Determine the [x, y] coordinate at the center of the cell enclosing the given text.  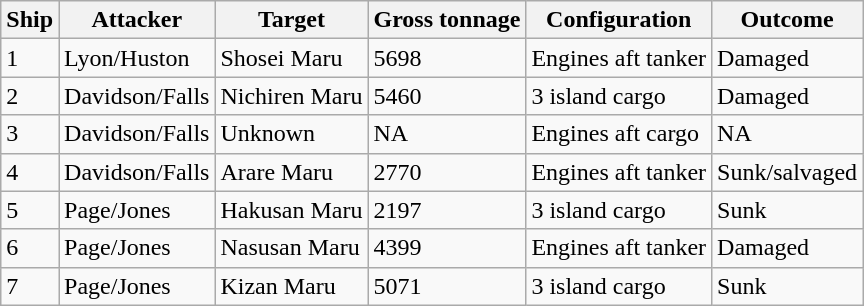
Ship [30, 20]
7 [30, 286]
Hakusan Maru [292, 210]
Configuration [619, 20]
1 [30, 58]
5698 [447, 58]
Unknown [292, 134]
5460 [447, 96]
Gross tonnage [447, 20]
2770 [447, 172]
5 [30, 210]
Sunk/salvaged [788, 172]
Engines aft cargo [619, 134]
4399 [447, 248]
Shosei Maru [292, 58]
Kizan Maru [292, 286]
3 [30, 134]
6 [30, 248]
2197 [447, 210]
2 [30, 96]
Target [292, 20]
Nasusan Maru [292, 248]
4 [30, 172]
Outcome [788, 20]
5071 [447, 286]
Arare Maru [292, 172]
Attacker [137, 20]
Nichiren Maru [292, 96]
Lyon/Huston [137, 58]
